For the text-containing cell, return its midpoint in (X, Y) coordinate format. 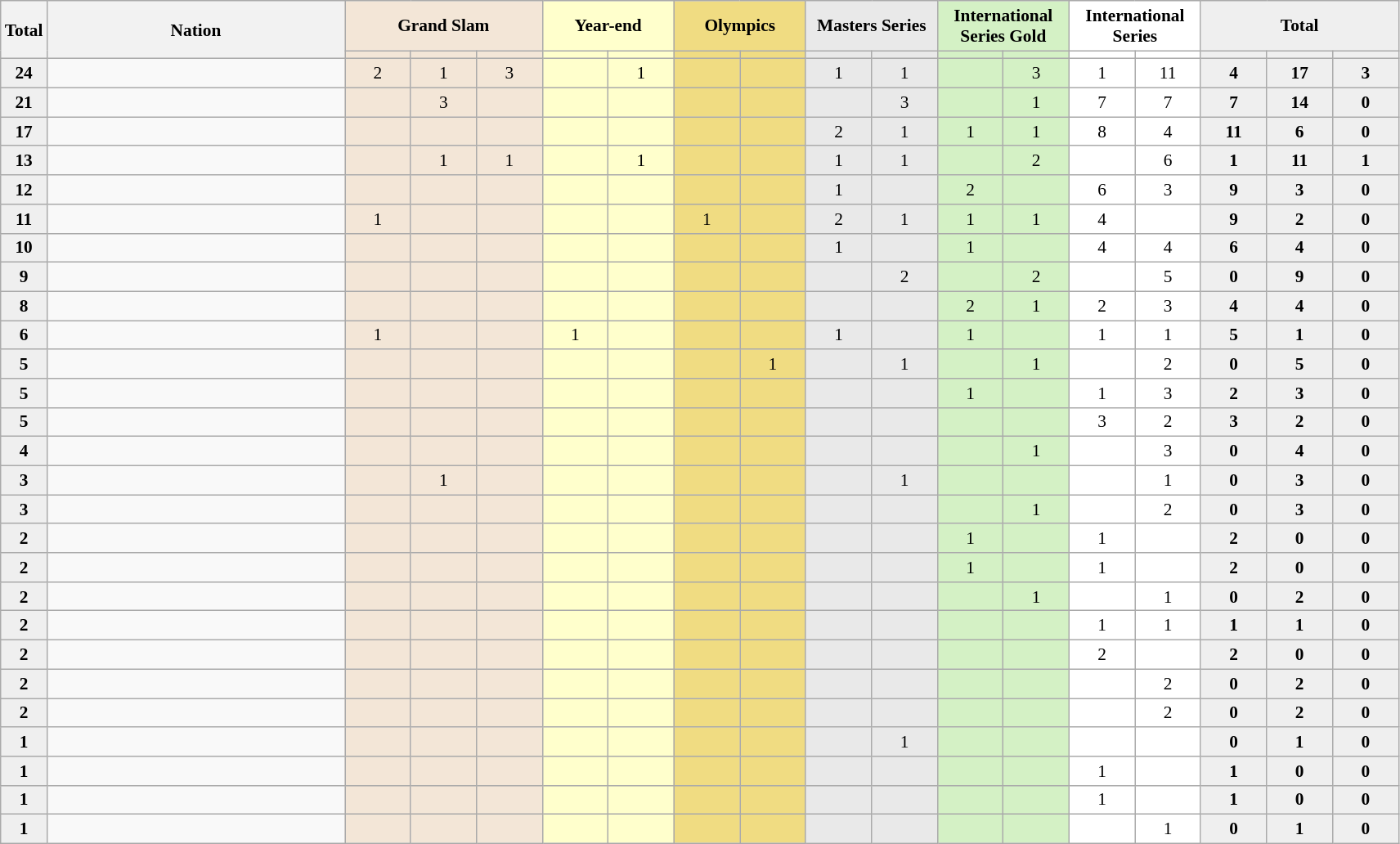
13 (25, 161)
Nation (195, 29)
24 (25, 74)
Masters Series (872, 26)
Grand Slam (444, 26)
Olympics (739, 26)
International Series Gold (1003, 26)
12 (25, 190)
10 (25, 248)
14 (1300, 103)
Year-end (608, 26)
21 (25, 103)
International Series (1135, 26)
